Find where the given text appears and provide that cell's center as [x, y] coordinate. 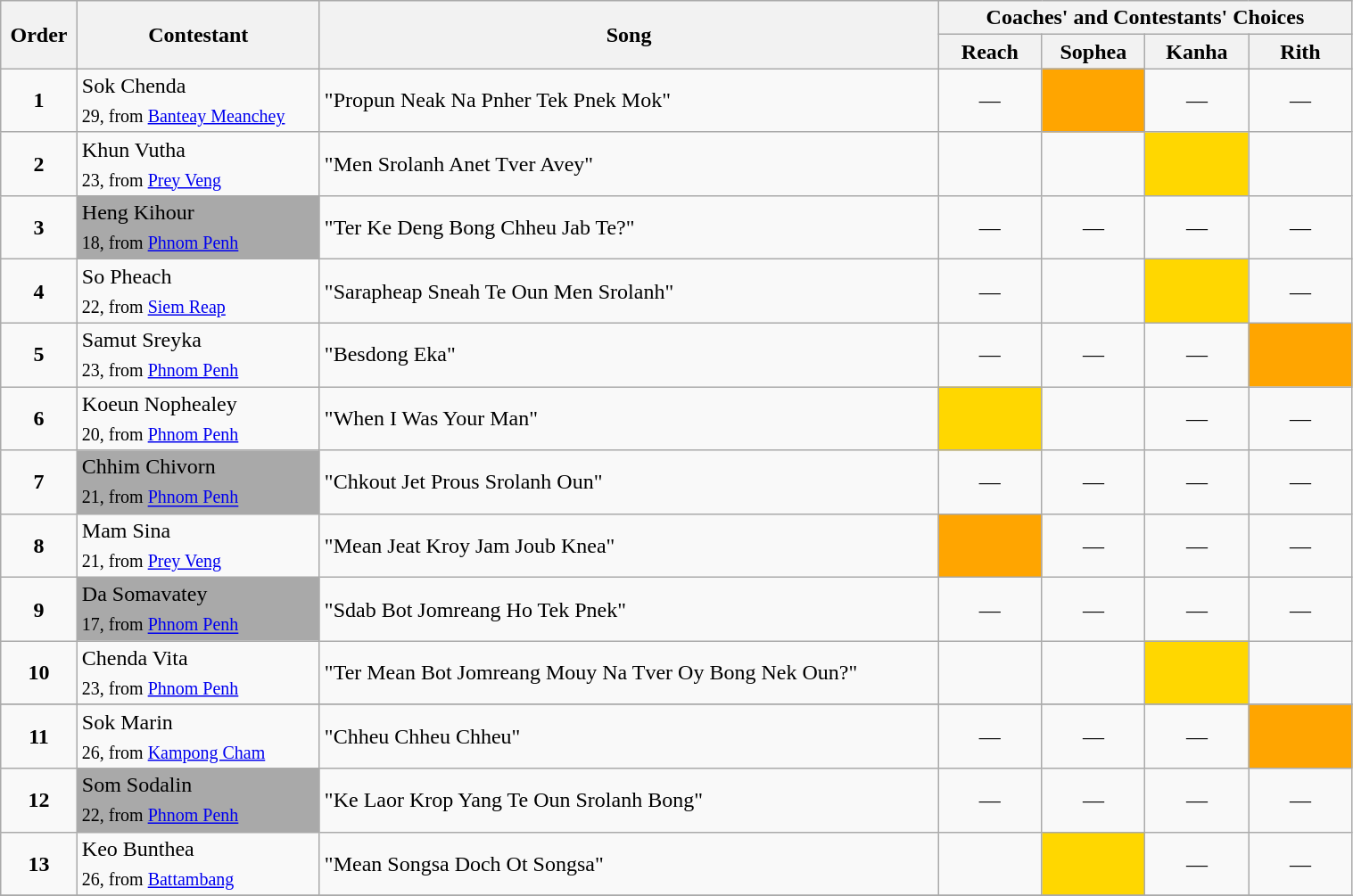
So Pheach22, from Siem Reap [198, 291]
"Mean Songsa Doch Ot Songsa" [628, 863]
Coaches' and Contestants' Choices [1145, 18]
"When I Was Your Man" [628, 419]
Song [628, 35]
2 [39, 164]
Contestant [198, 35]
1 [39, 100]
11 [39, 736]
6 [39, 419]
Sok Marin26, from Kampong Cham [198, 736]
"Mean Jeat Kroy Jam Joub Knea" [628, 546]
8 [39, 546]
Reach [990, 52]
Som Sodalin22, from Phnom Penh [198, 801]
"Sdab Bot Jomreang Ho Tek Pnek" [628, 610]
5 [39, 355]
"Ke Laor Krop Yang Te Oun Srolanh Bong" [628, 801]
9 [39, 610]
Koeun Nophealey20, from Phnom Penh [198, 419]
13 [39, 863]
"Ter Ke Deng Bong Chheu Jab Te?" [628, 228]
"Besdong Eka" [628, 355]
Kanha [1197, 52]
Order [39, 35]
"Chheu Chheu Chheu" [628, 736]
"Sarapheap Sneah Te Oun Men Srolanh" [628, 291]
Mam Sina21, from Prey Veng [198, 546]
"Chkout Jet Prous Srolanh Oun" [628, 481]
Sok Chenda29, from Banteay Meanchey [198, 100]
Da Somavatey17, from Phnom Penh [198, 610]
10 [39, 672]
"Ter Mean Bot Jomreang Mouy Na Tver Oy Bong Nek Oun?" [628, 672]
12 [39, 801]
4 [39, 291]
Rith [1300, 52]
"Men Srolanh Anet Tver Avey" [628, 164]
Sophea [1093, 52]
3 [39, 228]
Khun Vutha23, from Prey Veng [198, 164]
Heng Kihour18, from Phnom Penh [198, 228]
Chhim Chivorn21, from Phnom Penh [198, 481]
Chenda Vita23, from Phnom Penh [198, 672]
Keo Bunthea26, from Battambang [198, 863]
7 [39, 481]
"Propun Neak Na Pnher Tek Pnek Mok" [628, 100]
Samut Sreyka23, from Phnom Penh [198, 355]
